Detect which cell encompasses the target text, then output its [X, Y] center coordinate. 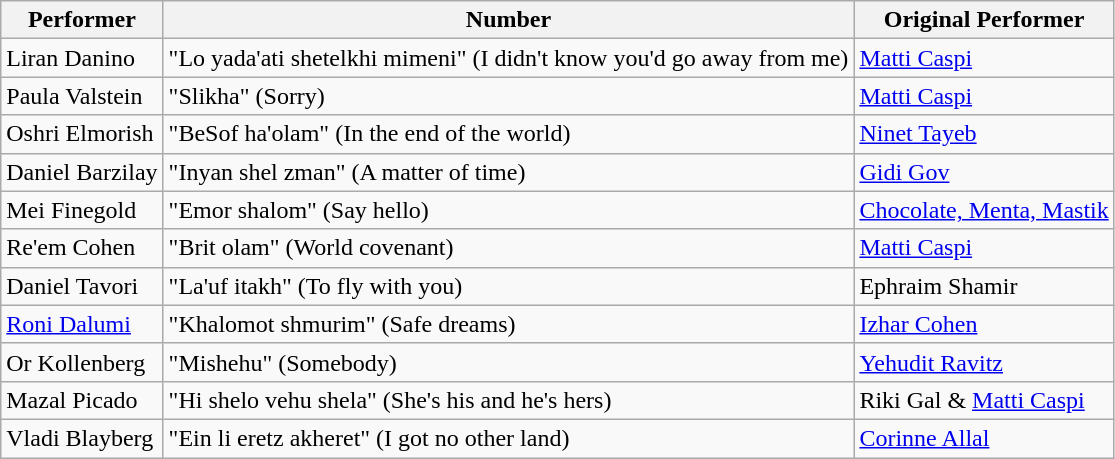
"Emor shalom" (Say hello) [508, 210]
Corinne Allal [984, 438]
Mazal Picado [82, 400]
Daniel Barzilay [82, 172]
Number [508, 20]
"Slikha" (Sorry) [508, 96]
Vladi Blayberg [82, 438]
Oshri Elmorish [82, 134]
Or Kollenberg [82, 362]
"Hi shelo vehu shela" (She's his and he's hers) [508, 400]
Ninet Tayeb [984, 134]
Liran Danino [82, 58]
Ephraim Shamir [984, 286]
"Lo yada'ati shetelkhi mimeni" (I didn't know you'd go away from me) [508, 58]
"La'uf itakh" (To fly with you) [508, 286]
"Ein li eretz akheret" (I got no other land) [508, 438]
"Inyan shel zman" (A matter of time) [508, 172]
Performer [82, 20]
Re'em Cohen [82, 248]
Gidi Gov [984, 172]
Paula Valstein [82, 96]
Chocolate, Menta, Mastik [984, 210]
Daniel Tavori [82, 286]
"Mishehu" (Somebody) [508, 362]
Yehudit Ravitz [984, 362]
"Khalomot shmurim" (Safe dreams) [508, 324]
"BeSof ha'olam" (In the end of the world) [508, 134]
Izhar Cohen [984, 324]
Roni Dalumi [82, 324]
Mei Finegold [82, 210]
"Brit olam" (World covenant) [508, 248]
Riki Gal & Matti Caspi [984, 400]
Original Performer [984, 20]
